Provide the [x, y] coordinate of the cell's center where the given text is located.  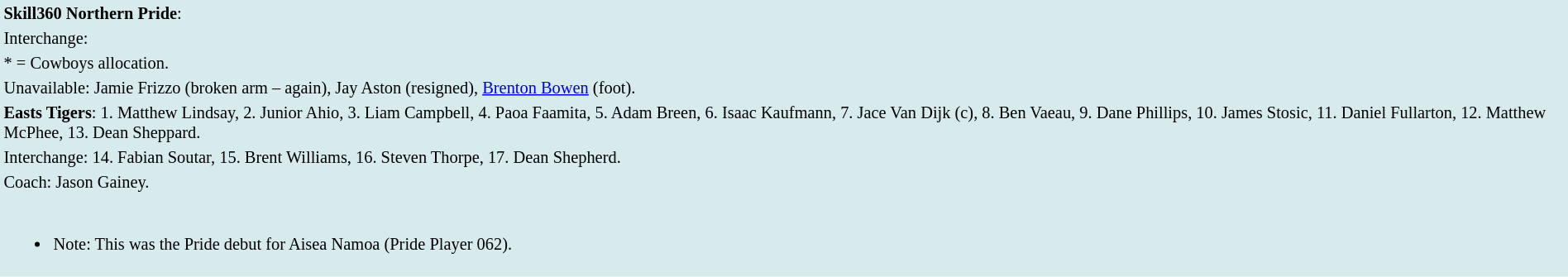
Note: This was the Pride debut for Aisea Namoa (Pride Player 062). [784, 234]
Interchange: [784, 38]
Interchange: 14. Fabian Soutar, 15. Brent Williams, 16. Steven Thorpe, 17. Dean Shepherd. [784, 157]
Coach: Jason Gainey. [784, 182]
Skill360 Northern Pride: [784, 13]
* = Cowboys allocation. [784, 63]
Unavailable: Jamie Frizzo (broken arm – again), Jay Aston (resigned), Brenton Bowen (foot). [784, 88]
